Return the [X, Y] coordinate for the center point of the cell that contains the specified text.  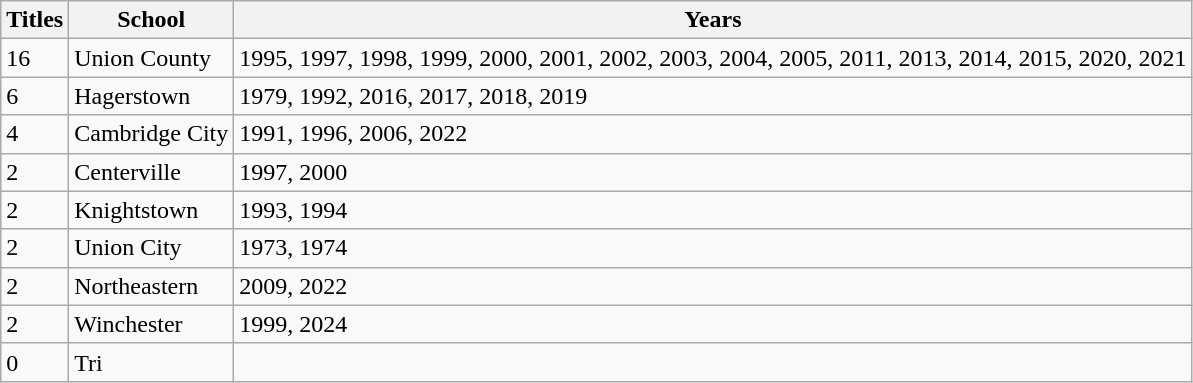
Centerville [152, 172]
Titles [35, 20]
Tri [152, 362]
16 [35, 58]
4 [35, 134]
1997, 2000 [713, 172]
6 [35, 96]
1973, 1974 [713, 248]
Years [713, 20]
Cambridge City [152, 134]
Winchester [152, 324]
School [152, 20]
0 [35, 362]
1999, 2024 [713, 324]
Hagerstown [152, 96]
Union City [152, 248]
2009, 2022 [713, 286]
Northeastern [152, 286]
1993, 1994 [713, 210]
Knightstown [152, 210]
1995, 1997, 1998, 1999, 2000, 2001, 2002, 2003, 2004, 2005, 2011, 2013, 2014, 2015, 2020, 2021 [713, 58]
1979, 1992, 2016, 2017, 2018, 2019 [713, 96]
Union County [152, 58]
1991, 1996, 2006, 2022 [713, 134]
